Search for the cell housing the specified text and yield its (x, y) center coordinate. 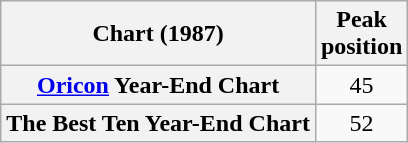
Chart (1987) (158, 34)
The Best Ten Year-End Chart (158, 123)
52 (361, 123)
Oricon Year-End Chart (158, 85)
Peakposition (361, 34)
45 (361, 85)
